Return [x, y] of the center of cell containing provided text 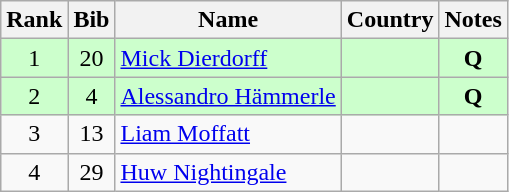
Rank [34, 20]
Country [390, 20]
Liam Moffatt [228, 134]
Huw Nightingale [228, 172]
13 [92, 134]
1 [34, 58]
Name [228, 20]
2 [34, 96]
29 [92, 172]
Alessandro Hämmerle [228, 96]
Mick Dierdorff [228, 58]
Bib [92, 20]
Notes [473, 20]
20 [92, 58]
3 [34, 134]
